Return (x, y) of the center of cell containing provided text 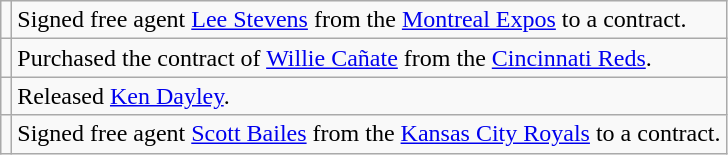
Signed free agent Scott Bailes from the Kansas City Royals to a contract. (369, 134)
Signed free agent Lee Stevens from the Montreal Expos to a contract. (369, 20)
Purchased the contract of Willie Cañate from the Cincinnati Reds. (369, 58)
Released Ken Dayley. (369, 96)
